Capture the cell that displays the provided text and extract its (X, Y) central coordinate. 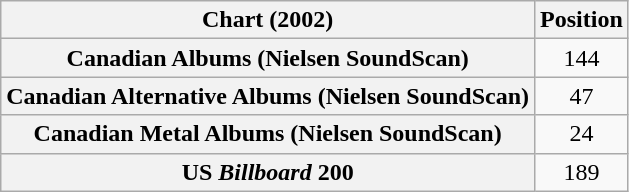
Position (582, 20)
189 (582, 172)
47 (582, 96)
US Billboard 200 (268, 172)
Canadian Albums (Nielsen SoundScan) (268, 58)
Chart (2002) (268, 20)
Canadian Alternative Albums (Nielsen SoundScan) (268, 96)
24 (582, 134)
144 (582, 58)
Canadian Metal Albums (Nielsen SoundScan) (268, 134)
